Find where the given text appears and provide that cell's center as [x, y] coordinate. 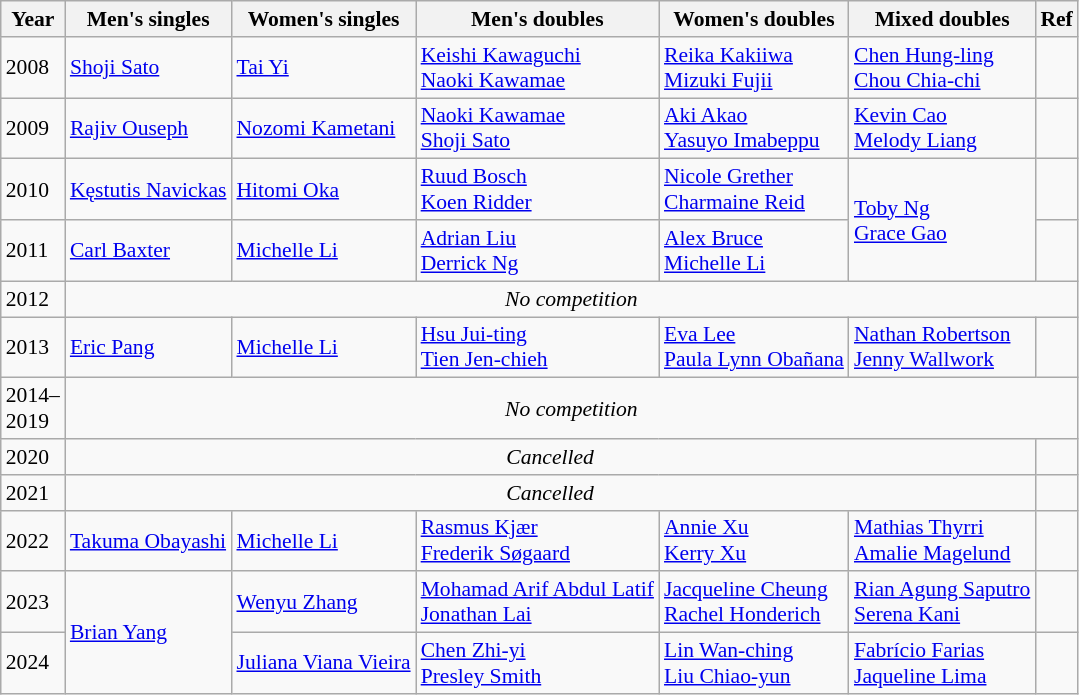
Jacqueline Cheung Rachel Honderich [754, 602]
2012 [33, 299]
Mohamad Arif Abdul Latif Jonathan Lai [538, 602]
Annie Xu Kerry Xu [754, 540]
2020 [33, 457]
Eric Pang [148, 348]
Adrian Liu Derrick Ng [538, 250]
Brian Yang [148, 633]
Rajiv Ouseph [148, 128]
Nicole Grether Charmaine Reid [754, 190]
2008 [33, 68]
Ref [1056, 19]
2023 [33, 602]
Carl Baxter [148, 250]
Women's doubles [754, 19]
Lin Wan-ching Liu Chiao-yun [754, 664]
Alex Bruce Michelle Li [754, 250]
Year [33, 19]
Nozomi Kametani [323, 128]
Rian Agung Saputro Serena Kani [942, 602]
Hitomi Oka [323, 190]
Men's singles [148, 19]
Chen Hung-ling Chou Chia-chi [942, 68]
Toby Ng Grace Gao [942, 220]
Nathan Robertson Jenny Wallwork [942, 348]
2010 [33, 190]
Keishi Kawaguchi Naoki Kawamae [538, 68]
Hsu Jui-ting Tien Jen-chieh [538, 348]
Chen Zhi-yi Presley Smith [538, 664]
Naoki Kawamae Shoji Sato [538, 128]
Juliana Viana Vieira [323, 664]
Shoji Sato [148, 68]
Kevin Cao Melody Liang [942, 128]
2014–2019 [33, 408]
Wenyu Zhang [323, 602]
Men's doubles [538, 19]
2013 [33, 348]
2021 [33, 493]
Ruud Bosch Koen Ridder [538, 190]
Women's singles [323, 19]
Kęstutis Navickas [148, 190]
Takuma Obayashi [148, 540]
2009 [33, 128]
Tai Yi [323, 68]
2024 [33, 664]
Fabrício Farias Jaqueline Lima [942, 664]
2011 [33, 250]
Mathias Thyrri Amalie Magelund [942, 540]
Eva Lee Paula Lynn Obañana [754, 348]
Mixed doubles [942, 19]
2022 [33, 540]
Reika Kakiiwa Mizuki Fujii [754, 68]
Aki Akao Yasuyo Imabeppu [754, 128]
Rasmus Kjær Frederik Søgaard [538, 540]
